Scan for the cell matching the given text and deliver its [X, Y] coordinate at center. 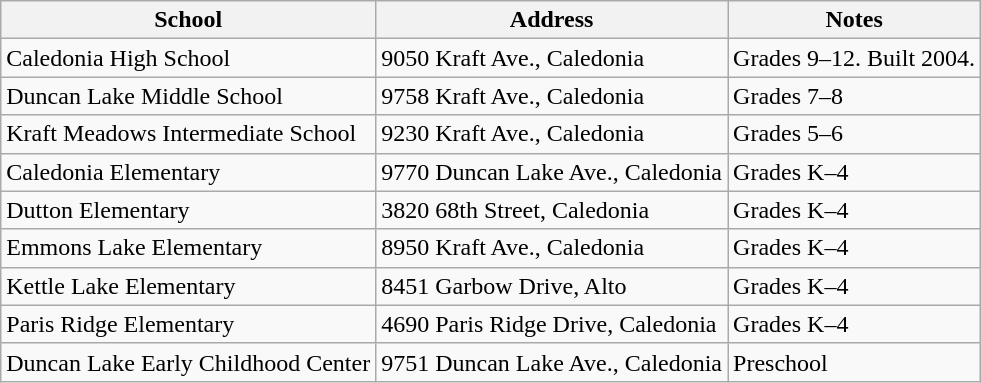
Grades 9–12. Built 2004. [854, 58]
Duncan Lake Middle School [188, 96]
Emmons Lake Elementary [188, 248]
Grades 5–6 [854, 134]
9751 Duncan Lake Ave., Caledonia [552, 362]
Address [552, 20]
Grades 7–8 [854, 96]
Caledonia High School [188, 58]
Caledonia Elementary [188, 172]
4690 Paris Ridge Drive, Caledonia [552, 324]
Notes [854, 20]
9770 Duncan Lake Ave., Caledonia [552, 172]
Paris Ridge Elementary [188, 324]
9230 Kraft Ave., Caledonia [552, 134]
Kettle Lake Elementary [188, 286]
8451 Garbow Drive, Alto [552, 286]
School [188, 20]
9050 Kraft Ave., Caledonia [552, 58]
8950 Kraft Ave., Caledonia [552, 248]
Dutton Elementary [188, 210]
Kraft Meadows Intermediate School [188, 134]
9758 Kraft Ave., Caledonia [552, 96]
Preschool [854, 362]
3820 68th Street, Caledonia [552, 210]
Duncan Lake Early Childhood Center [188, 362]
